Output the [X, Y] coordinate of the center of the cell containing the given text.  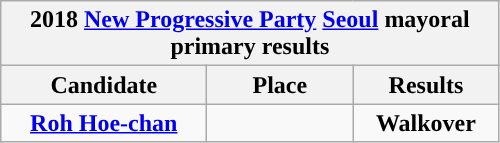
Results [426, 85]
Walkover [426, 123]
Candidate [104, 85]
Place [280, 85]
2018 New Progressive Party Seoul mayoral primary results [250, 34]
Roh Hoe-chan [104, 123]
